Return the (x, y) coordinate for the center point of the cell that contains the specified text.  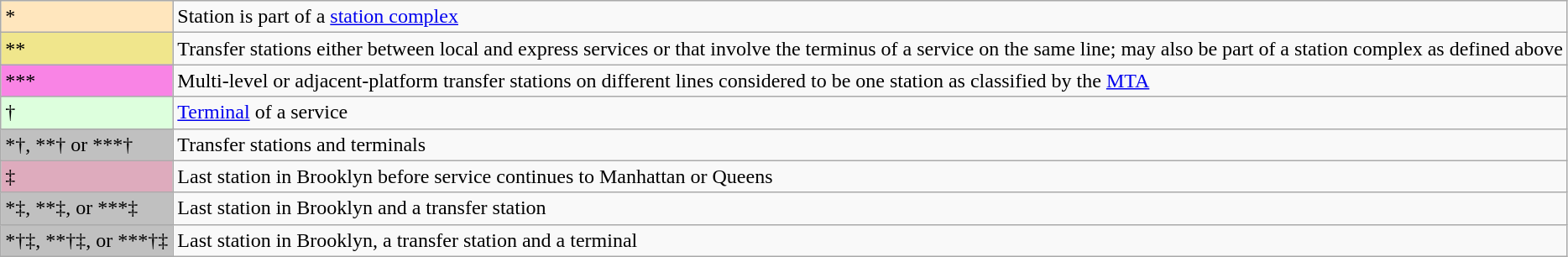
*** (87, 81)
† (87, 113)
** (87, 49)
‡ (87, 176)
*‡, **‡, or ***‡ (87, 208)
* (87, 17)
Last station in Brooklyn, a transfer station and a terminal (870, 240)
Multi-level or adjacent-platform transfer stations on different lines considered to be one station as classified by the MTA (870, 81)
Transfer stations and terminals (870, 144)
*†‡, **†‡, or ***†‡ (87, 240)
Last station in Brooklyn and a transfer station (870, 208)
Last station in Brooklyn before service continues to Manhattan or Queens (870, 176)
Terminal of a service (870, 113)
*†, **† or ***† (87, 144)
Station is part of a station complex (870, 17)
